Output the (X, Y) coordinate of the center of the cell containing the given text.  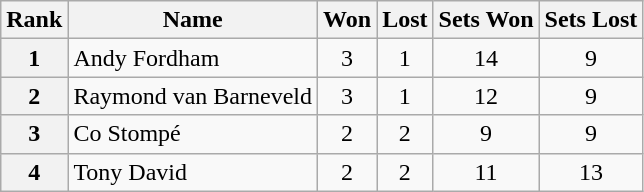
14 (486, 58)
12 (486, 96)
Sets Won (486, 20)
13 (591, 172)
Tony David (193, 172)
Name (193, 20)
Rank (34, 20)
Andy Fordham (193, 58)
Co Stompé (193, 134)
4 (34, 172)
Raymond van Barneveld (193, 96)
Won (348, 20)
Sets Lost (591, 20)
11 (486, 172)
Lost (405, 20)
